For the text-containing cell, return its midpoint in [x, y] coordinate format. 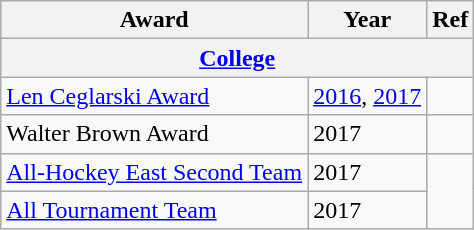
Award [154, 20]
All-Hockey East Second Team [154, 172]
Year [368, 20]
2016, 2017 [368, 96]
Walter Brown Award [154, 134]
Len Ceglarski Award [154, 96]
College [238, 58]
All Tournament Team [154, 210]
Ref [450, 20]
